Capture the cell that displays the provided text and extract its (X, Y) central coordinate. 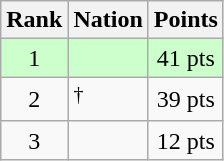
39 pts (186, 100)
12 pts (186, 140)
Points (186, 20)
Nation (108, 20)
2 (34, 100)
41 pts (186, 58)
3 (34, 140)
† (108, 100)
Rank (34, 20)
1 (34, 58)
